For the text-containing cell, return its midpoint in (X, Y) coordinate format. 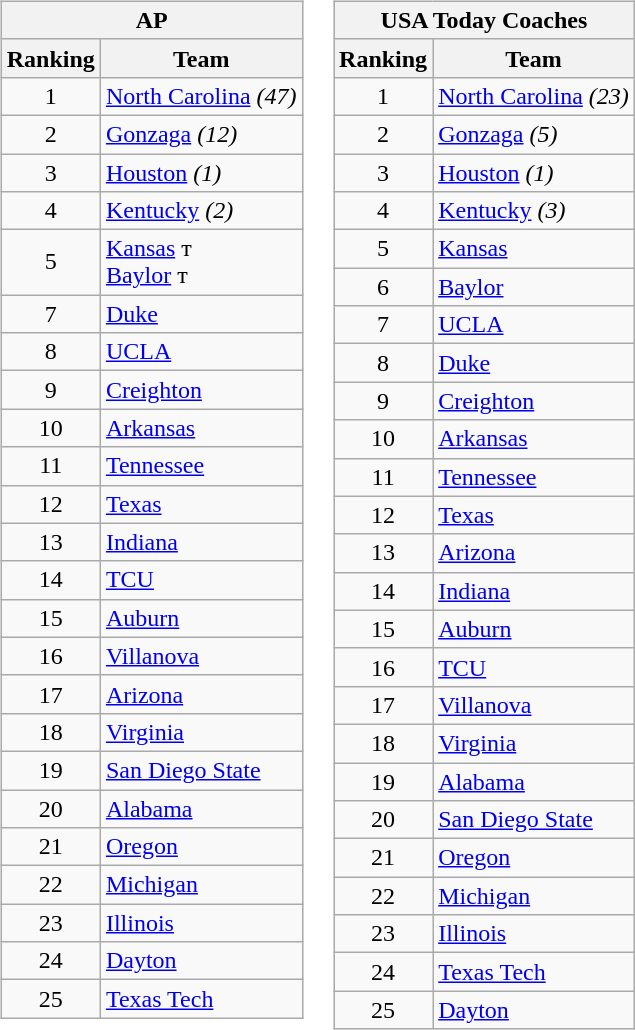
AP (152, 20)
Gonzaga (12) (201, 134)
Baylor (534, 287)
Gonzaga (5) (534, 134)
USA Today Coaches (484, 20)
North Carolina (23) (534, 96)
Kansas (534, 249)
Kentucky (2) (201, 211)
Kansas т Baylor т (201, 262)
6 (384, 287)
North Carolina (47) (201, 96)
Kentucky (3) (534, 211)
